Detect which cell encompasses the target text, then output its (X, Y) center coordinate. 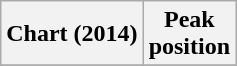
Chart (2014) (72, 34)
Peakposition (189, 34)
